For the text-containing cell, return its midpoint in (x, y) coordinate format. 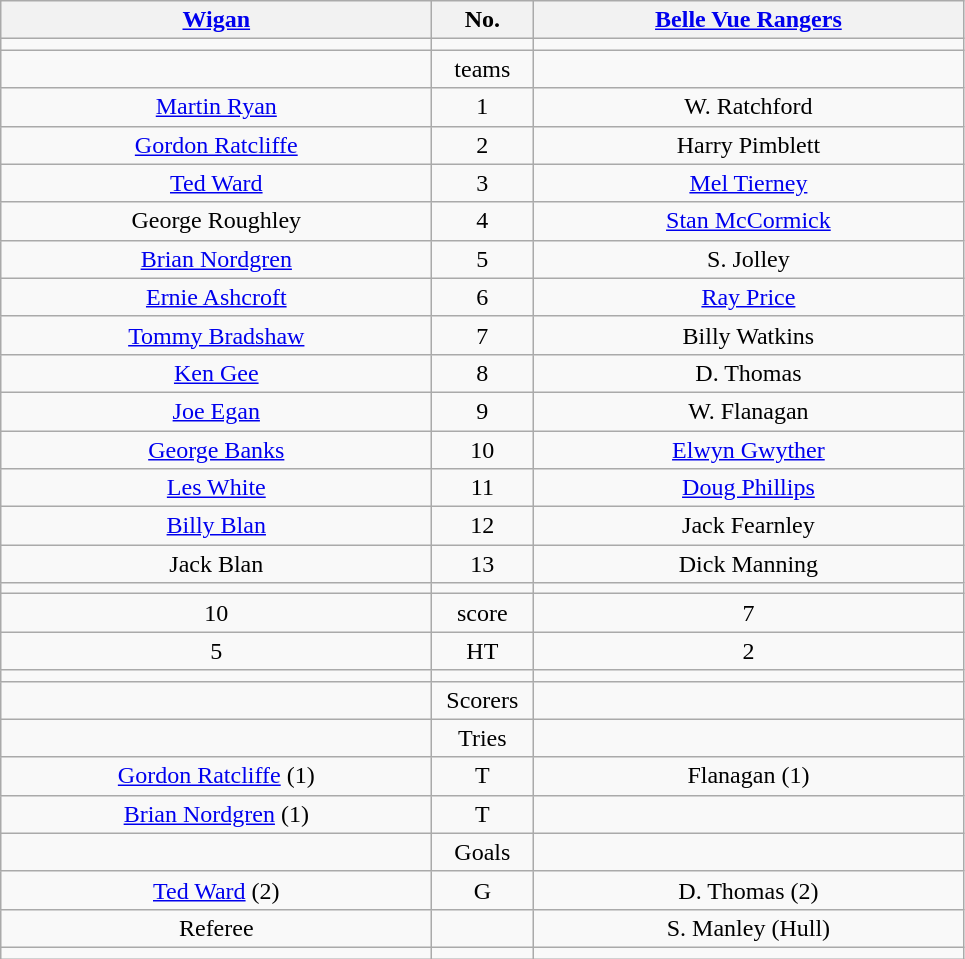
Mel Tierney (748, 183)
Elwyn Gwyther (748, 449)
4 (482, 221)
G (482, 890)
Les White (216, 488)
3 (482, 183)
Ernie Ashcroft (216, 297)
No. (482, 20)
Gordon Ratcliffe (216, 145)
8 (482, 373)
Dick Manning (748, 564)
6 (482, 297)
1 (482, 107)
W. Ratchford (748, 107)
Ted Ward (216, 183)
Belle Vue Rangers (748, 20)
George Banks (216, 449)
Stan McCormick (748, 221)
Gordon Ratcliffe (1) (216, 776)
S. Jolley (748, 259)
Brian Nordgren (1) (216, 814)
W. Flanagan (748, 411)
Billy Blan (216, 526)
Brian Nordgren (216, 259)
Tommy Bradshaw (216, 335)
Referee (216, 928)
Ray Price (748, 297)
score (482, 613)
D. Thomas (748, 373)
13 (482, 564)
Jack Blan (216, 564)
Flanagan (1) (748, 776)
Joe Egan (216, 411)
George Roughley (216, 221)
Wigan (216, 20)
D. Thomas (2) (748, 890)
Ted Ward (2) (216, 890)
S. Manley (Hull) (748, 928)
Goals (482, 852)
Scorers (482, 700)
Harry Pimblett (748, 145)
Billy Watkins (748, 335)
11 (482, 488)
Ken Gee (216, 373)
HT (482, 651)
Jack Fearnley (748, 526)
12 (482, 526)
teams (482, 69)
Doug Phillips (748, 488)
9 (482, 411)
Martin Ryan (216, 107)
Tries (482, 738)
